Detect which cell encompasses the target text, then output its (X, Y) center coordinate. 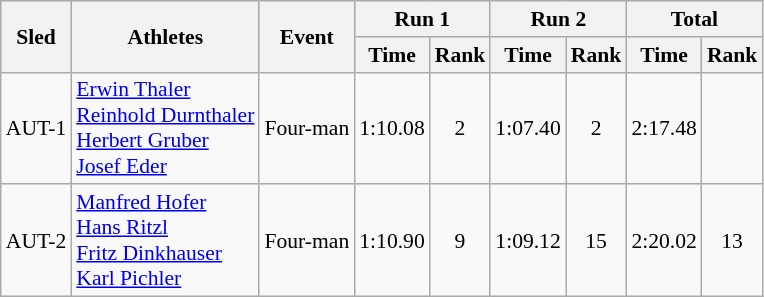
Manfred HoferHans RitzlFritz DinkhauserKarl Pichler (165, 241)
Erwin ThalerReinhold DurnthalerHerbert GruberJosef Eder (165, 128)
1:10.08 (392, 128)
Total (694, 19)
15 (596, 241)
2:20.02 (664, 241)
2:17.48 (664, 128)
9 (460, 241)
Athletes (165, 36)
Run 1 (422, 19)
13 (732, 241)
Run 2 (558, 19)
1:09.12 (528, 241)
1:10.90 (392, 241)
Sled (36, 36)
Event (306, 36)
AUT-2 (36, 241)
AUT-1 (36, 128)
1:07.40 (528, 128)
